Pinpoint the cell where the given text exists, returning its (X, Y) midpoint coordinate. 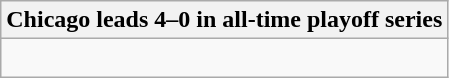
Chicago leads 4–0 in all-time playoff series (224, 20)
